Provide the (X, Y) coordinate of the cell's center where the given text is located.  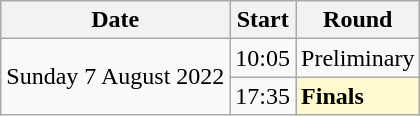
Finals (358, 96)
Date (116, 20)
Preliminary (358, 58)
Round (358, 20)
17:35 (263, 96)
Sunday 7 August 2022 (116, 77)
10:05 (263, 58)
Start (263, 20)
